Return (X, Y) of the center of cell containing provided text 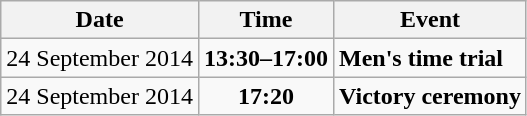
Victory ceremony (430, 96)
Time (266, 20)
Men's time trial (430, 58)
Date (100, 20)
13:30–17:00 (266, 58)
Event (430, 20)
17:20 (266, 96)
